Locate the cell with the specified text and output its [x, y] center coordinate. 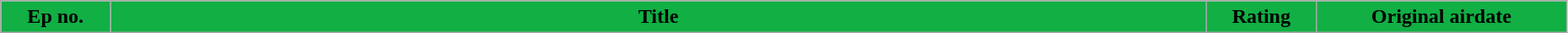
Rating [1261, 17]
Original airdate [1441, 17]
Title [659, 17]
Ep no. [56, 17]
